Find where the given text appears and provide that cell's center as (x, y) coordinate. 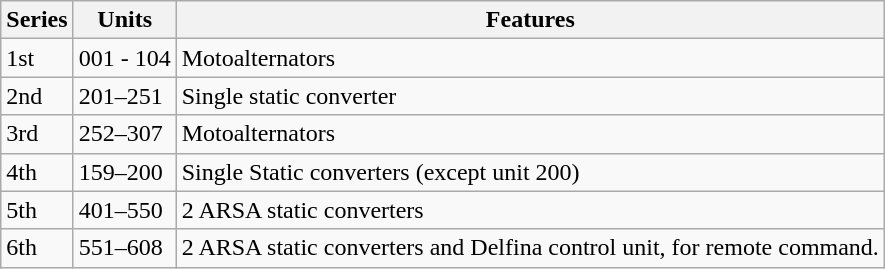
201–251 (124, 96)
Features (530, 20)
Single Static converters (except unit 200) (530, 172)
159–200 (124, 172)
2nd (37, 96)
3rd (37, 134)
401–550 (124, 210)
252–307 (124, 134)
6th (37, 248)
1st (37, 58)
Units (124, 20)
2 ARSA static converters (530, 210)
551–608 (124, 248)
Single static converter (530, 96)
4th (37, 172)
Series (37, 20)
2 ARSA static converters and Delfina control unit, for remote command. (530, 248)
001 - 104 (124, 58)
5th (37, 210)
